Provide the [x, y] coordinate of the cell's center where the given text is located.  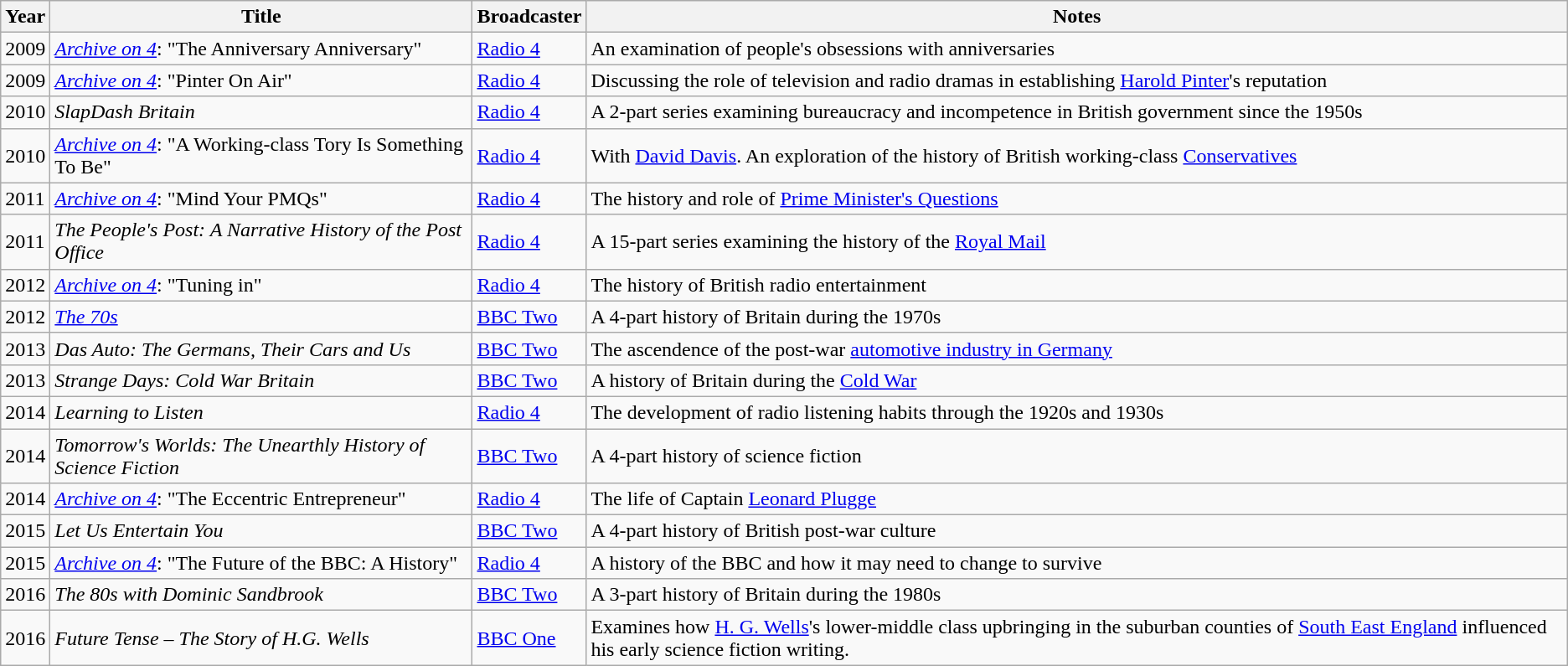
The development of radio listening habits through the 1920s and 1930s [1077, 412]
The history of British radio entertainment [1077, 285]
Examines how H. G. Wells's lower-middle class upbringing in the suburban counties of South East England influenced his early science fiction writing. [1077, 638]
A 15-part series examining the history of the Royal Mail [1077, 241]
Notes [1077, 17]
A 2-part series examining bureaucracy and incompetence in British government since the 1950s [1077, 112]
The life of Captain Leonard Plugge [1077, 499]
Title [261, 17]
A 4-part history of science fiction [1077, 456]
The 80s with Dominic Sandbrook [261, 595]
Discussing the role of television and radio dramas in establishing Harold Pinter's reputation [1077, 80]
Archive on 4: "The Anniversary Anniversary" [261, 49]
Das Auto: The Germans, Their Cars and Us [261, 348]
With David Davis. An exploration of the history of British working-class Conservatives [1077, 156]
A 3-part history of Britain during the 1980s [1077, 595]
Archive on 4: "Pinter On Air" [261, 80]
Strange Days: Cold War Britain [261, 380]
The history and role of Prime Minister's Questions [1077, 199]
A history of the BBC and how it may need to change to survive [1077, 563]
Broadcaster [529, 17]
Archive on 4: "Tuning in" [261, 285]
Archive on 4: "The Future of the BBC: A History" [261, 563]
BBC One [529, 638]
Learning to Listen [261, 412]
The 70s [261, 317]
A 4-part history of Britain during the 1970s [1077, 317]
Archive on 4: "A Working-class Tory Is Something To Be" [261, 156]
A 4-part history of British post-war culture [1077, 531]
SlapDash Britain [261, 112]
Year [25, 17]
Archive on 4: "Mind Your PMQs" [261, 199]
Let Us Entertain You [261, 531]
The ascendence of the post-war automotive industry in Germany [1077, 348]
Future Tense – The Story of H.G. Wells [261, 638]
A history of Britain during the Cold War [1077, 380]
The People's Post: A Narrative History of the Post Office [261, 241]
Archive on 4: "The Eccentric Entrepreneur" [261, 499]
An examination of people's obsessions with anniversaries [1077, 49]
Tomorrow's Worlds: The Unearthly History of Science Fiction [261, 456]
